Provide the (x, y) coordinate of the cell's center where the given text is located.  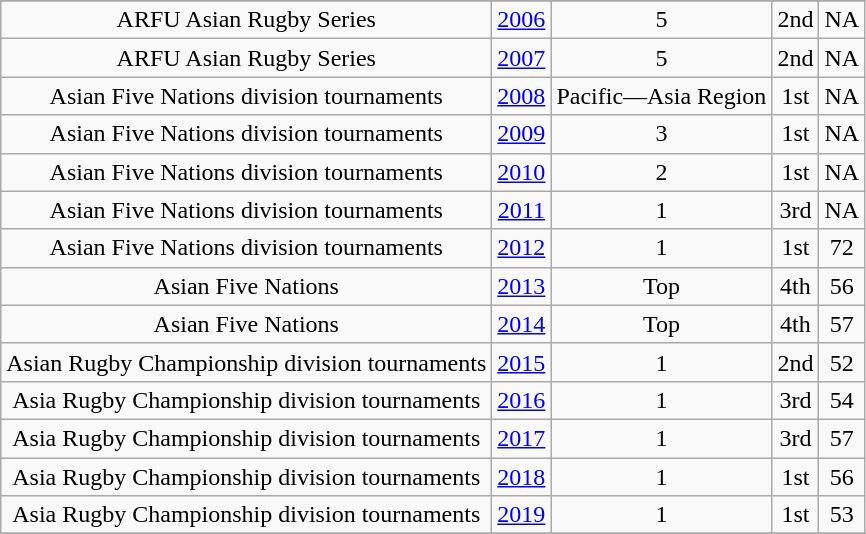
2015 (522, 362)
2013 (522, 286)
2012 (522, 248)
2010 (522, 172)
3 (662, 134)
2008 (522, 96)
2 (662, 172)
2011 (522, 210)
52 (842, 362)
2009 (522, 134)
53 (842, 515)
2014 (522, 324)
Pacific—Asia Region (662, 96)
54 (842, 400)
72 (842, 248)
2019 (522, 515)
2007 (522, 58)
2016 (522, 400)
2018 (522, 477)
Asian Rugby Championship division tournaments (246, 362)
2017 (522, 438)
2006 (522, 20)
